Locate the cell with the specified text and output its [X, Y] center coordinate. 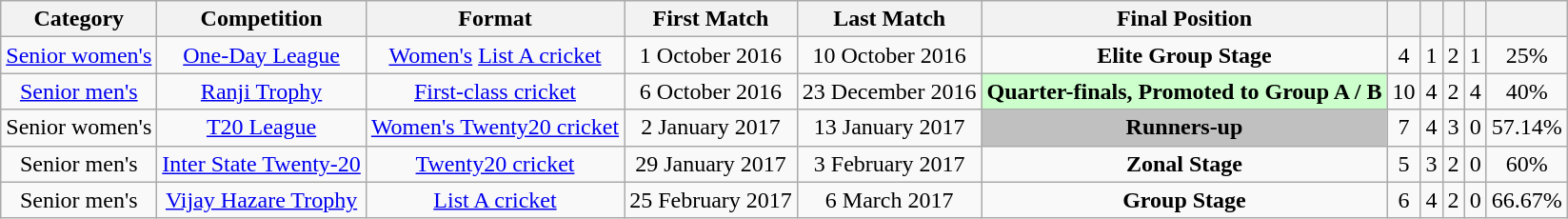
Final Position [1184, 19]
5 [1403, 164]
7 [1403, 128]
Group Stage [1184, 200]
1 October 2016 [711, 55]
T20 League [262, 128]
66.67% [1527, 200]
Quarter-finals, Promoted to Group A / B [1184, 91]
First-class cricket [495, 91]
Format [495, 19]
3 February 2017 [889, 164]
Last Match [889, 19]
Vijay Hazare Trophy [262, 200]
40% [1527, 91]
Competition [262, 19]
25 February 2017 [711, 200]
Runners-up [1184, 128]
Inter State Twenty-20 [262, 164]
13 January 2017 [889, 128]
6 [1403, 200]
10 [1403, 91]
29 January 2017 [711, 164]
57.14% [1527, 128]
Women's List A cricket [495, 55]
2 January 2017 [711, 128]
23 December 2016 [889, 91]
First Match [711, 19]
25% [1527, 55]
10 October 2016 [889, 55]
List A cricket [495, 200]
Zonal Stage [1184, 164]
One-Day League [262, 55]
Elite Group Stage [1184, 55]
Women's Twenty20 cricket [495, 128]
Ranji Trophy [262, 91]
6 March 2017 [889, 200]
6 October 2016 [711, 91]
60% [1527, 164]
Category [79, 19]
Twenty20 cricket [495, 164]
